Detect which cell encompasses the target text, then output its [x, y] center coordinate. 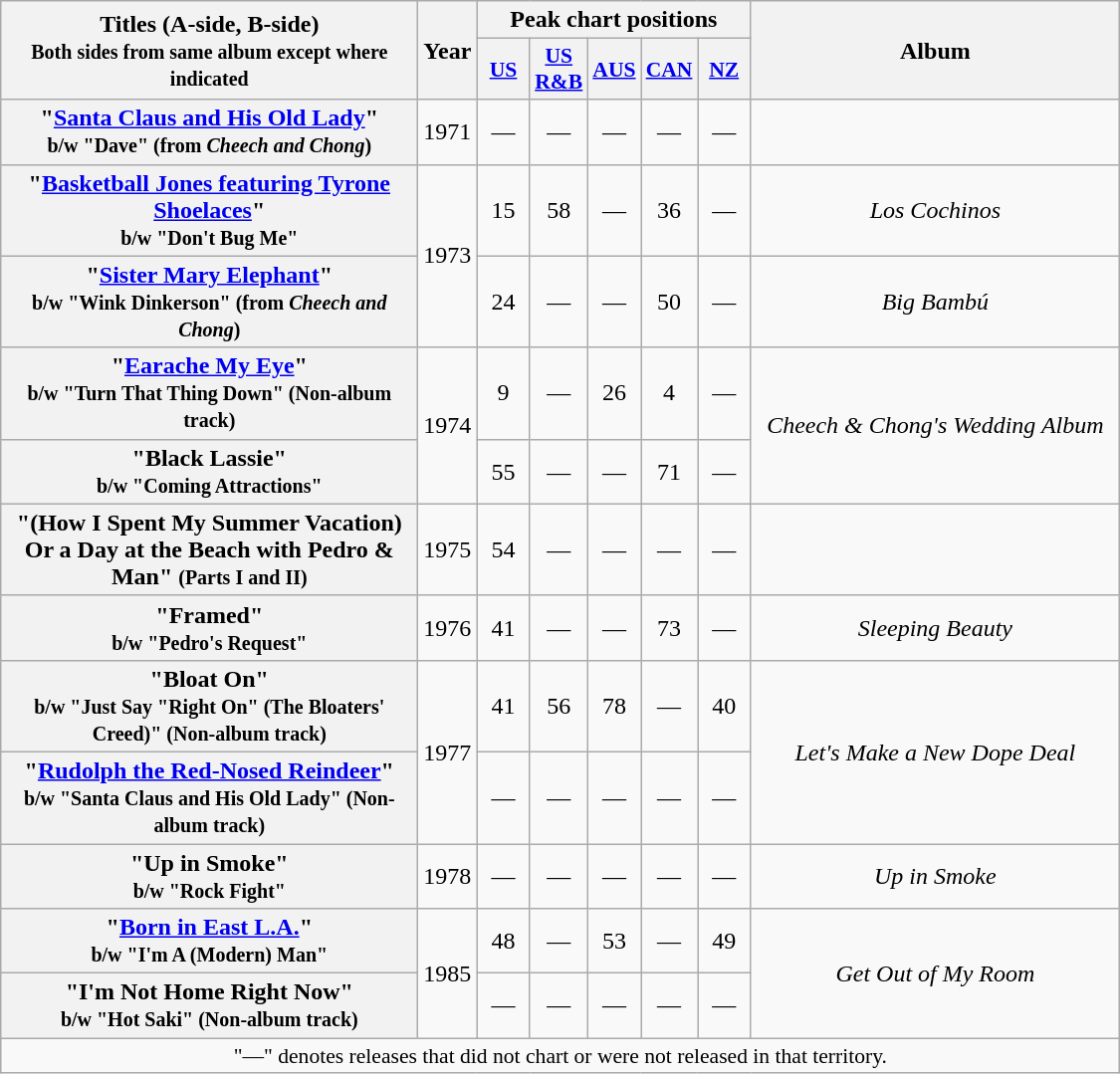
Sleeping Beauty [936, 627]
"Bloat On"b/w "Just Say "Right On" (The Bloaters' Creed)" (Non-album track) [209, 706]
48 [504, 942]
Year [448, 50]
Cheech & Chong's Wedding Album [936, 426]
"I'm Not Home Right Now"b/w "Hot Saki" (Non-album track) [209, 1005]
1975 [448, 549]
1985 [448, 973]
Big Bambú [936, 302]
53 [613, 942]
"Up in Smoke"b/w "Rock Fight" [209, 876]
"Framed"b/w "Pedro's Request" [209, 627]
49 [725, 942]
"Born in East L.A."b/w "I'm A (Modern) Man" [209, 942]
Album [936, 50]
Los Cochinos [936, 210]
58 [559, 210]
Peak chart positions [613, 20]
US R&B [559, 70]
50 [669, 302]
73 [669, 627]
Up in Smoke [936, 876]
Let's Make a New Dope Deal [936, 752]
"—" denotes releases that did not chart or were not released in that territory. [560, 1056]
"Sister Mary Elephant"b/w "Wink Dinkerson" (from Cheech and Chong) [209, 302]
"Black Lassie"b/w "Coming Attractions" [209, 472]
CAN [669, 70]
36 [669, 210]
"Basketball Jones featuring Tyrone Shoelaces"b/w "Don't Bug Me" [209, 210]
1974 [448, 426]
55 [504, 472]
4 [669, 393]
"Santa Claus and His Old Lady"b/w "Dave" (from Cheech and Chong) [209, 131]
1973 [448, 256]
78 [613, 706]
"Earache My Eye"b/w "Turn That Thing Down" (Non-album track) [209, 393]
15 [504, 210]
1976 [448, 627]
26 [613, 393]
Get Out of My Room [936, 973]
1978 [448, 876]
1971 [448, 131]
US [504, 70]
56 [559, 706]
40 [725, 706]
AUS [613, 70]
54 [504, 549]
24 [504, 302]
NZ [725, 70]
Titles (A-side, B-side)Both sides from same album except where indicated [209, 50]
"(How I Spent My Summer Vacation) Or a Day at the Beach with Pedro & Man" (Parts I and II) [209, 549]
"Rudolph the Red-Nosed Reindeer"b/w "Santa Claus and His Old Lady" (Non-album track) [209, 797]
71 [669, 472]
1977 [448, 752]
9 [504, 393]
